Locate the cell with the specified text and output its (X, Y) center coordinate. 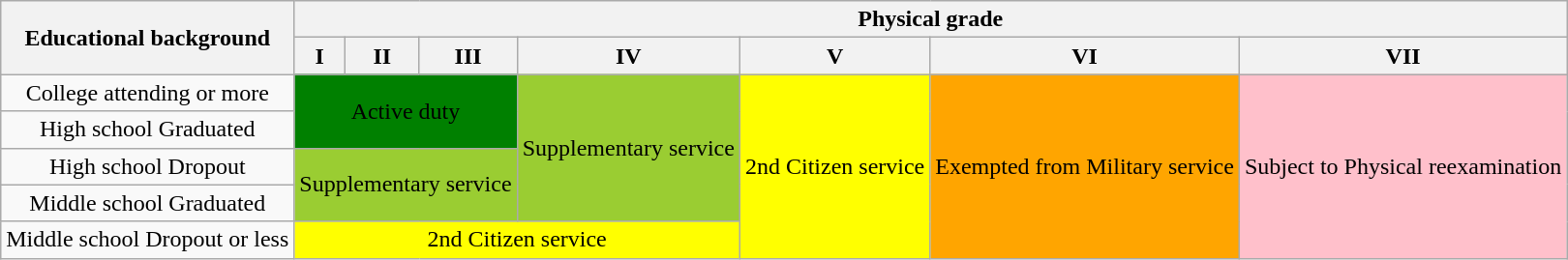
IV (628, 56)
I (319, 56)
III (468, 56)
Physical grade (931, 19)
College attending or more (147, 93)
Middle school Graduated (147, 203)
High school Graduated (147, 130)
II (381, 56)
Active duty (406, 111)
Subject to Physical reexamination (1402, 166)
VII (1402, 56)
Educational background (147, 38)
High school Dropout (147, 166)
Middle school Dropout or less (147, 240)
Exempted from Military service (1085, 166)
VI (1085, 56)
V (834, 56)
